Output the [x, y] coordinate of the center of the cell containing the given text.  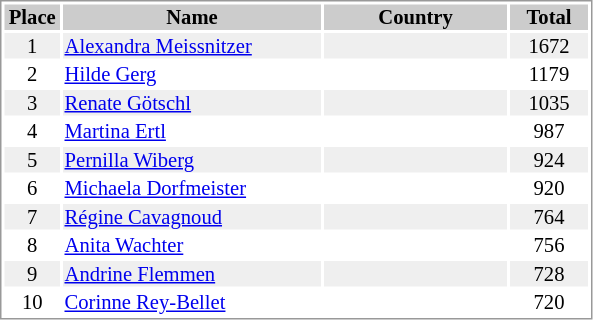
764 [549, 217]
720 [549, 303]
728 [549, 274]
Alexandra Meissnitzer [192, 46]
987 [549, 131]
6 [32, 189]
Total [549, 17]
Name [192, 17]
924 [549, 160]
Anita Wachter [192, 245]
9 [32, 274]
Corinne Rey-Bellet [192, 303]
Régine Cavagnoud [192, 217]
7 [32, 217]
920 [549, 189]
Martina Ertl [192, 131]
8 [32, 245]
Country [416, 17]
10 [32, 303]
1179 [549, 75]
3 [32, 103]
Hilde Gerg [192, 75]
Place [32, 17]
1672 [549, 46]
Michaela Dorfmeister [192, 189]
1 [32, 46]
Andrine Flemmen [192, 274]
Renate Götschl [192, 103]
Pernilla Wiberg [192, 160]
5 [32, 160]
2 [32, 75]
756 [549, 245]
4 [32, 131]
1035 [549, 103]
